From the cell containing the given text, extract its center point as (X, Y) coordinate. 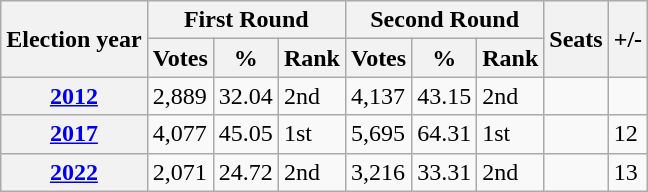
2022 (74, 172)
4,077 (180, 134)
4,137 (378, 96)
13 (628, 172)
Second Round (444, 20)
+/- (628, 39)
Election year (74, 39)
64.31 (444, 134)
24.72 (246, 172)
2,889 (180, 96)
2017 (74, 134)
45.05 (246, 134)
33.31 (444, 172)
2012 (74, 96)
5,695 (378, 134)
2,071 (180, 172)
3,216 (378, 172)
12 (628, 134)
32.04 (246, 96)
43.15 (444, 96)
First Round (246, 20)
Seats (576, 39)
